Output the [X, Y] coordinate of the center of the cell containing the given text.  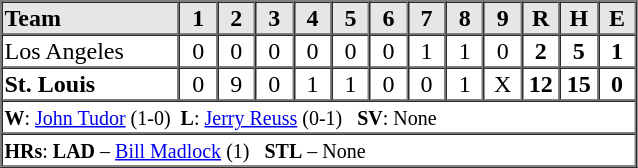
R [541, 18]
Los Angeles [91, 50]
Team [91, 18]
15 [579, 84]
W: John Tudor (1-0) L: Jerry Reuss (0-1) SV: None [319, 116]
3 [274, 18]
H [579, 18]
7 [427, 18]
X [503, 84]
6 [388, 18]
HRs: LAD – Bill Madlock (1) STL – None [319, 150]
E [617, 18]
8 [465, 18]
St. Louis [91, 84]
12 [541, 84]
4 [312, 18]
